Identify which cell holds the provided text, then report its (X, Y) central coordinate. 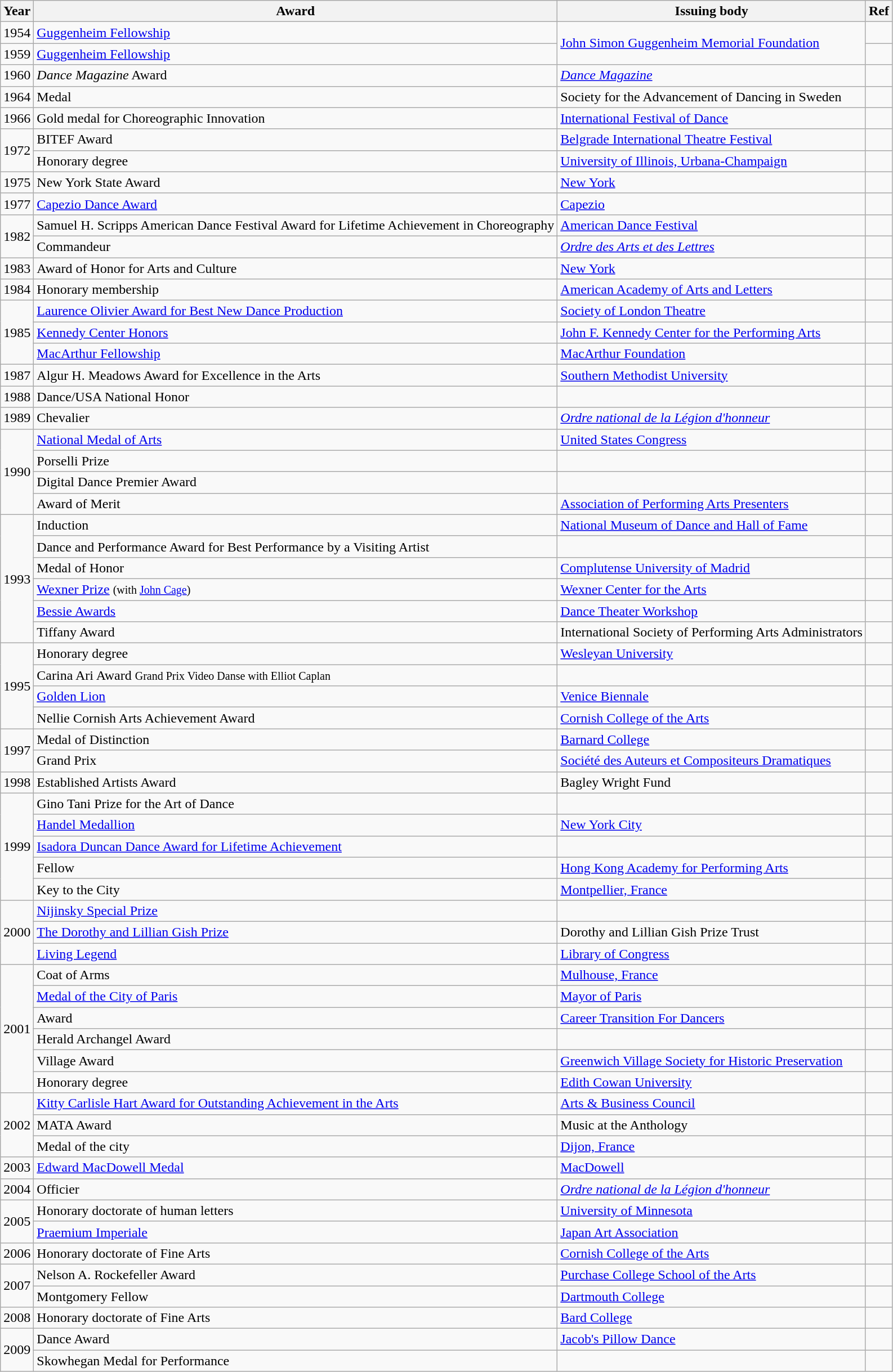
2007 (17, 1285)
Grand Prix (296, 761)
1987 (17, 375)
Herald Archangel Award (296, 1039)
Library of Congress (712, 954)
Ref (878, 11)
Village Award (296, 1061)
Ordre des Arts et des Lettres (712, 246)
New York State Award (296, 182)
Career Transition For Dancers (712, 1018)
Dance Theater Workshop (712, 611)
Living Legend (296, 954)
Chevalier (296, 418)
Mayor of Paris (712, 997)
International Festival of Dance (712, 118)
1960 (17, 75)
1988 (17, 397)
International Society of Performing Arts Administrators (712, 633)
Samuel H. Scripps American Dance Festival Award for Lifetime Achievement in Choreography (296, 225)
1984 (17, 290)
MacArthur Foundation (712, 354)
Mulhouse, France (712, 975)
Year (17, 11)
2000 (17, 932)
2004 (17, 1189)
Arts & Business Council (712, 1104)
Golden Lion (296, 697)
1959 (17, 54)
2006 (17, 1253)
Society of London Theatre (712, 311)
Commandeur (296, 246)
National Museum of Dance and Hall of Fame (712, 525)
Edward MacDowell Medal (296, 1168)
1998 (17, 782)
Medal of Distinction (296, 739)
Medal of the City of Paris (296, 997)
2001 (17, 1029)
Capezio (712, 204)
Complutense University of Madrid (712, 568)
Honorary membership (296, 290)
Music at the Anthology (712, 1125)
Coat of Arms (296, 975)
University of Illinois, Urbana-Champaign (712, 161)
Japan Art Association (712, 1232)
Fellow (296, 868)
Award of Merit (296, 504)
1972 (17, 150)
American Dance Festival (712, 225)
1966 (17, 118)
Medal of Honor (296, 568)
Hong Kong Academy for Performing Arts (712, 868)
Nijinsky Special Prize (296, 911)
Porselli Prize (296, 461)
Belgrade International Theatre Festival (712, 140)
Medal (296, 97)
MATA Award (296, 1125)
Montgomery Fellow (296, 1296)
Association of Performing Arts Presenters (712, 504)
1989 (17, 418)
Wesleyan University (712, 654)
Greenwich Village Society for Historic Preservation (712, 1061)
Dartmouth College (712, 1296)
Edith Cowan University (712, 1082)
Honorary doctorate of human letters (296, 1210)
John F. Kennedy Center for the Performing Arts (712, 333)
Dance/USA National Honor (296, 397)
Gino Tani Prize for the Art of Dance (296, 804)
Jacob's Pillow Dance (712, 1339)
Medal of the city (296, 1146)
1964 (17, 97)
Dance Magazine Award (296, 75)
Bessie Awards (296, 611)
1954 (17, 33)
University of Minnesota (712, 1210)
New York City (712, 825)
United States Congress (712, 440)
Nellie Cornish Arts Achievement Award (296, 718)
Wexner Center for the Arts (712, 589)
1983 (17, 268)
Carina Ari Award Grand Prix Video Danse with Elliot Caplan (296, 675)
Laurence Olivier Award for Best New Dance Production (296, 311)
2002 (17, 1125)
2005 (17, 1221)
Société des Auteurs et Compositeurs Dramatiques (712, 761)
1977 (17, 204)
Montpellier, France (712, 889)
Wexner Prize (with John Cage) (296, 589)
Purchase College School of the Arts (712, 1275)
American Academy of Arts and Letters (712, 290)
Dorothy and Lillian Gish Prize Trust (712, 932)
1982 (17, 236)
1995 (17, 686)
Kennedy Center Honors (296, 333)
BITEF Award (296, 140)
1993 (17, 579)
MacArthur Fellowship (296, 354)
Digital Dance Premier Award (296, 482)
Praemium Imperiale (296, 1232)
Award of Honor for Arts and Culture (296, 268)
Dance Award (296, 1339)
Tiffany Award (296, 633)
Capezio Dance Award (296, 204)
Issuing body (712, 11)
Isadora Duncan Dance Award for Lifetime Achievement (296, 846)
Dijon, France (712, 1146)
Dance Magazine (712, 75)
Dance and Performance Award for Best Performance by a Visiting Artist (296, 546)
National Medal of Arts (296, 440)
MacDowell (712, 1168)
Southern Methodist University (712, 375)
Officier (296, 1189)
Kitty Carlisle Hart Award for Outstanding Achievement in the Arts (296, 1104)
1997 (17, 750)
Algur H. Meadows Award for Excellence in the Arts (296, 375)
2003 (17, 1168)
Skowhegan Medal for Performance (296, 1361)
Bagley Wright Fund (712, 782)
2008 (17, 1318)
Gold medal for Choreographic Innovation (296, 118)
Barnard College (712, 739)
1985 (17, 333)
Venice Biennale (712, 697)
The Dorothy and Lillian Gish Prize (296, 932)
Society for the Advancement of Dancing in Sweden (712, 97)
John Simon Guggenheim Memorial Foundation (712, 43)
1975 (17, 182)
Bard College (712, 1318)
Key to the City (296, 889)
2009 (17, 1350)
1999 (17, 846)
Established Artists Award (296, 782)
Induction (296, 525)
1990 (17, 472)
Nelson A. Rockefeller Award (296, 1275)
Handel Medallion (296, 825)
